Identify which cell holds the provided text, then report its (x, y) central coordinate. 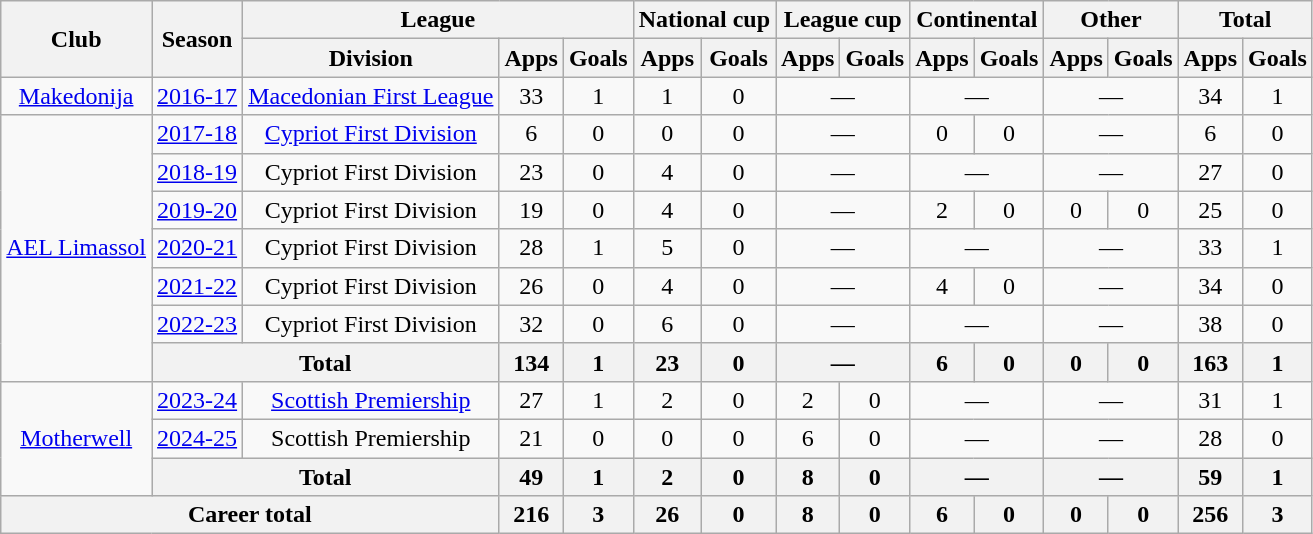
Club (76, 39)
2022-23 (198, 324)
21 (531, 438)
19 (531, 210)
Other (1111, 20)
2021-22 (198, 286)
49 (531, 477)
31 (1210, 400)
2017-18 (198, 134)
2019-20 (198, 210)
2018-19 (198, 172)
Career total (250, 515)
AEL Limassol (76, 248)
2020-21 (198, 248)
216 (531, 515)
Macedonian First League (371, 96)
163 (1210, 362)
134 (531, 362)
2016-17 (198, 96)
League cup (843, 20)
32 (531, 324)
2024-25 (198, 438)
National cup (704, 20)
Motherwell (76, 438)
Makedonija (76, 96)
38 (1210, 324)
League (438, 20)
256 (1210, 515)
Division (371, 58)
5 (667, 248)
25 (1210, 210)
Season (198, 39)
59 (1210, 477)
2023-24 (198, 400)
Continental (977, 20)
